Pinpoint the cell where the given text exists, returning its [x, y] midpoint coordinate. 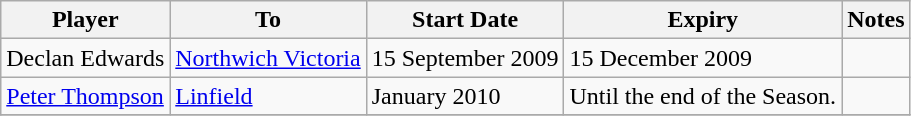
Peter Thompson [86, 96]
Northwich Victoria [268, 58]
Linfield [268, 96]
Until the end of the Season. [703, 96]
To [268, 20]
Start Date [465, 20]
Notes [876, 20]
15 September 2009 [465, 58]
15 December 2009 [703, 58]
January 2010 [465, 96]
Declan Edwards [86, 58]
Expiry [703, 20]
Player [86, 20]
